Capture the cell that displays the provided text and extract its (x, y) central coordinate. 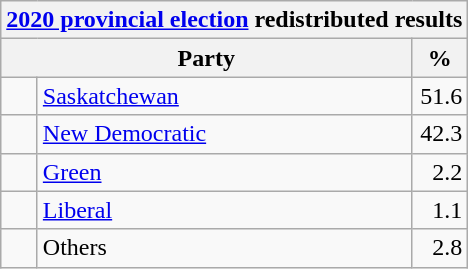
2.2 (440, 172)
1.1 (440, 210)
2020 provincial election redistributed results (234, 20)
2.8 (440, 248)
42.3 (440, 134)
New Democratic (224, 134)
51.6 (440, 96)
Liberal (224, 210)
Saskatchewan (224, 96)
Green (224, 172)
Others (224, 248)
% (440, 58)
Party (206, 58)
